From the cell containing the given text, extract its center point as (x, y) coordinate. 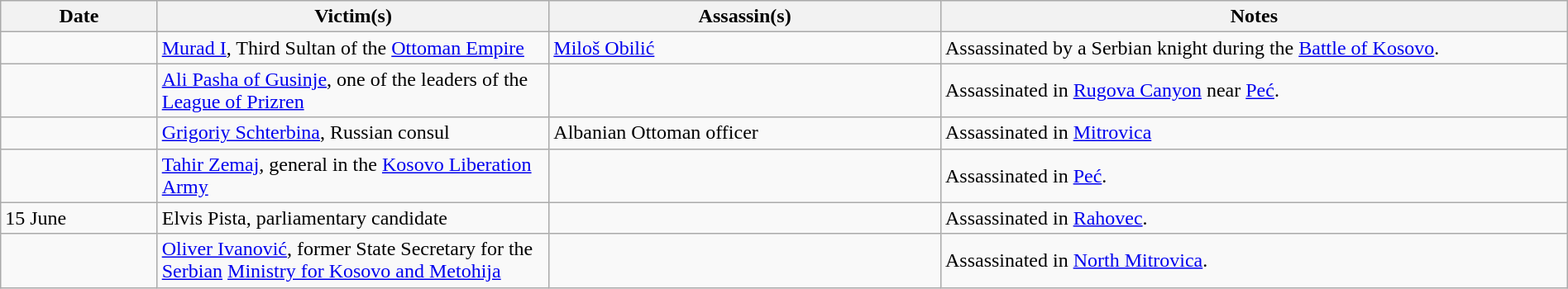
Ali Pasha of Gusinje, one of the leaders of the League of Prizren (353, 91)
Oliver Ivanović, former State Secretary for the Serbian Ministry for Kosovo and Metohija (353, 261)
Murad I, Third Sultan of the Ottoman Empire (353, 48)
Assassin(s) (745, 17)
15 June (79, 218)
Tahir Zemaj, general in the Kosovo Liberation Army (353, 175)
Assassinated in Mitrovica (1254, 133)
Assassinated by a Serbian knight during the Battle of Kosovo. (1254, 48)
Miloš Obilić (745, 48)
Victim(s) (353, 17)
Albanian Ottoman officer (745, 133)
Notes (1254, 17)
Assassinated in Rugova Canyon near Peć. (1254, 91)
Elvis Pista, parliamentary candidate (353, 218)
Assassinated in Rahovec. (1254, 218)
Assassinated in Peć. (1254, 175)
Assassinated in North Mitrovica. (1254, 261)
Grigoriy Schterbina, Russian consul (353, 133)
Date (79, 17)
